Search for the cell housing the specified text and yield its [X, Y] center coordinate. 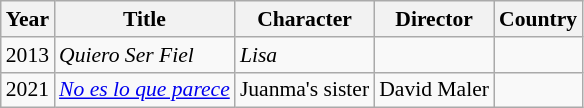
David Maler [434, 90]
Title [144, 19]
2013 [28, 55]
2021 [28, 90]
Director [434, 19]
Country [538, 19]
Quiero Ser Fiel [144, 55]
Juanma's sister [304, 90]
Character [304, 19]
No es lo que parece [144, 90]
Year [28, 19]
Lisa [304, 55]
